Locate the cell with the specified text and output its [X, Y] center coordinate. 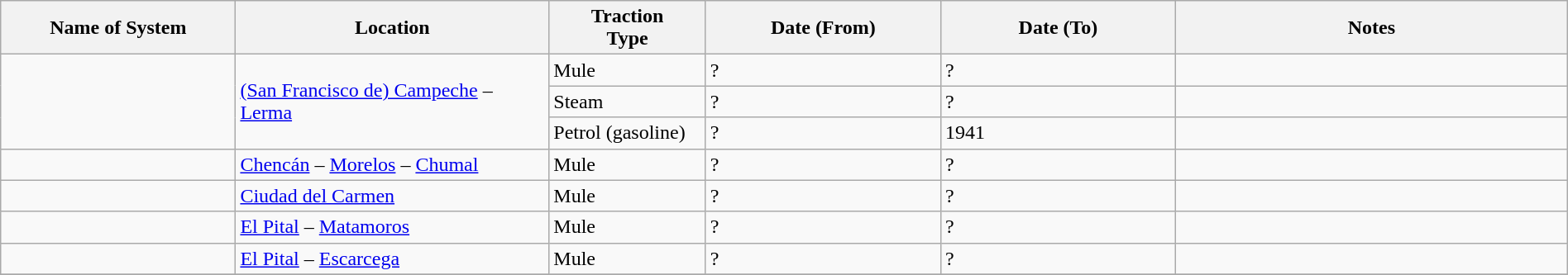
Chencán – Morelos – Chumal [392, 164]
TractionType [627, 28]
El Pital – Matamoros [392, 227]
Notes [1372, 28]
El Pital – Escarcega [392, 258]
Ciudad del Carmen [392, 196]
(San Francisco de) Campeche – Lerma [392, 102]
Name of System [118, 28]
Date (To) [1058, 28]
Location [392, 28]
Date (From) [823, 28]
Petrol (gasoline) [627, 133]
1941 [1058, 133]
Steam [627, 102]
